Search for the cell housing the specified text and yield its (x, y) center coordinate. 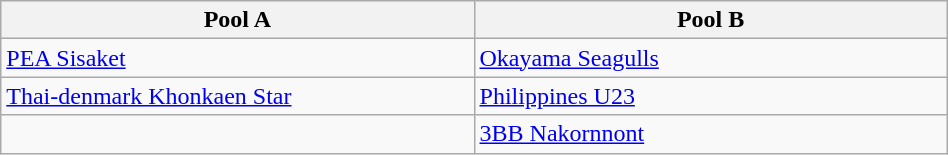
Philippines U23 (710, 96)
3BB Nakornnont (710, 134)
Pool A (238, 20)
Thai-denmark Khonkaen Star (238, 96)
PEA Sisaket (238, 58)
Pool B (710, 20)
Okayama Seagulls (710, 58)
